Determine the [x, y] coordinate at the center of the cell enclosing the given text.  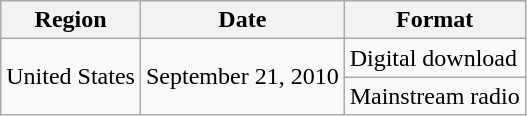
Digital download [434, 58]
Mainstream radio [434, 96]
Format [434, 20]
Region [71, 20]
United States [71, 77]
Date [242, 20]
September 21, 2010 [242, 77]
